Return (X, Y) of the center of cell containing provided text 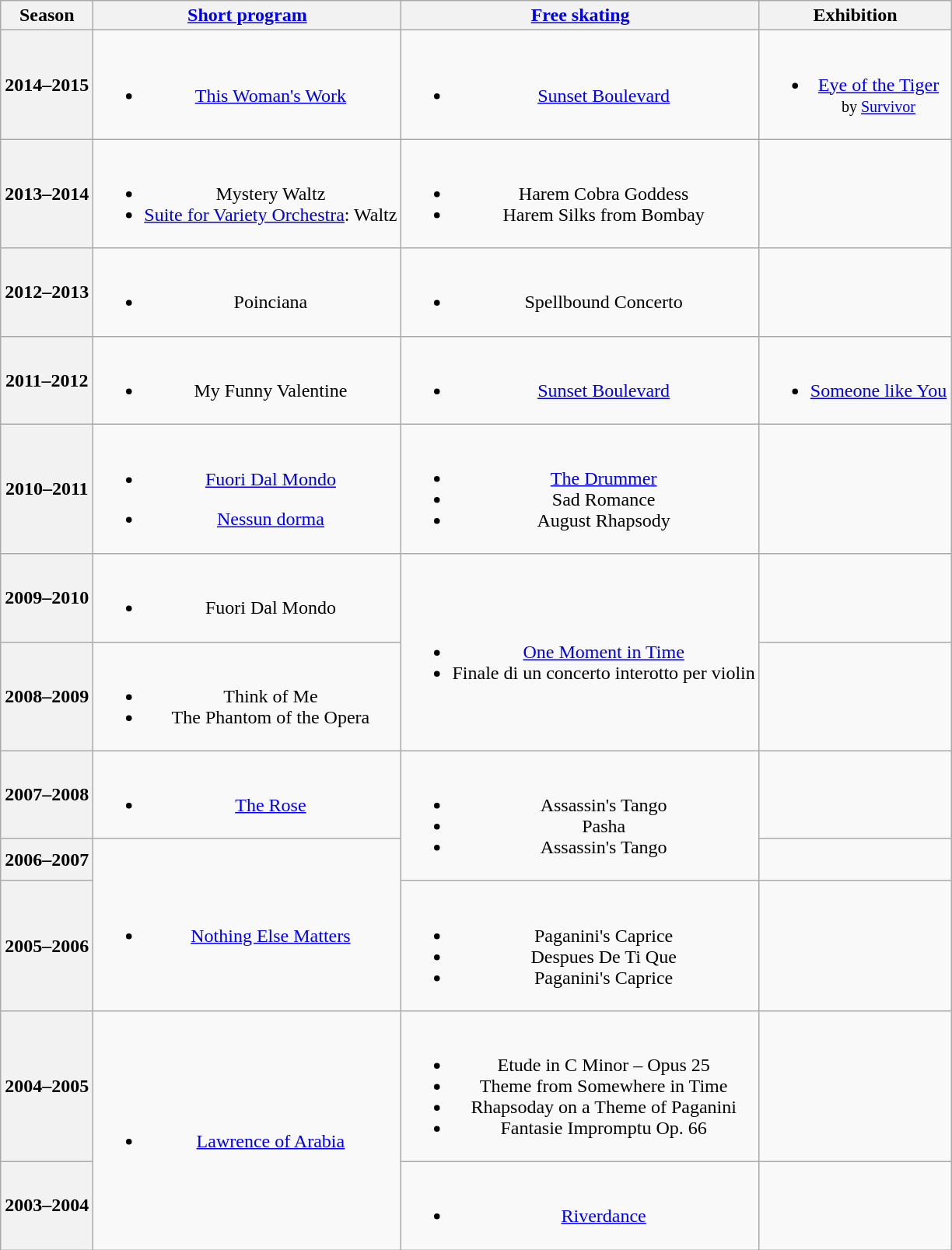
The Drummer Sad Romance August Rhapsody (580, 488)
2014–2015 (47, 85)
My Funny Valentine (247, 380)
Mystery Waltz Suite for Variety Orchestra: Waltz (247, 194)
Someone like You (855, 380)
Nothing Else Matters (247, 924)
2009–2010 (47, 597)
2005–2006 (47, 946)
Spellbound Concerto (580, 292)
Free skating (580, 16)
2011–2012 (47, 380)
Harem Cobra Goddess Harem Silks from Bombay (580, 194)
2010–2011 (47, 488)
Fuori Dal Mondo (247, 597)
The Rose (247, 795)
2008–2009 (47, 696)
2007–2008 (47, 795)
Poinciana (247, 292)
Paganini's CapriceDespues De Ti Que Paganini's Caprice (580, 946)
Think of Me The Phantom of the Opera (247, 696)
This Woman's Work (247, 85)
One Moment in Time Finale di un concerto interotto per violin (580, 652)
Season (47, 16)
Eye of the Tiger by Survivor (855, 85)
Short program (247, 16)
Assassin's Tango Pasha Assassin's Tango (580, 815)
Lawrence of Arabia (247, 1129)
2006–2007 (47, 860)
2004–2005 (47, 1086)
2003–2004 (47, 1206)
Exhibition (855, 16)
Riverdance (580, 1206)
Fuori Dal Mondo Nessun dorma (247, 488)
2012–2013 (47, 292)
2013–2014 (47, 194)
Etude in C Minor – Opus 25 Theme from Somewhere in Time Rhapsoday on a Theme of Paganini Fantasie Impromptu Op. 66 (580, 1086)
